Detect which cell encompasses the target text, then output its (X, Y) center coordinate. 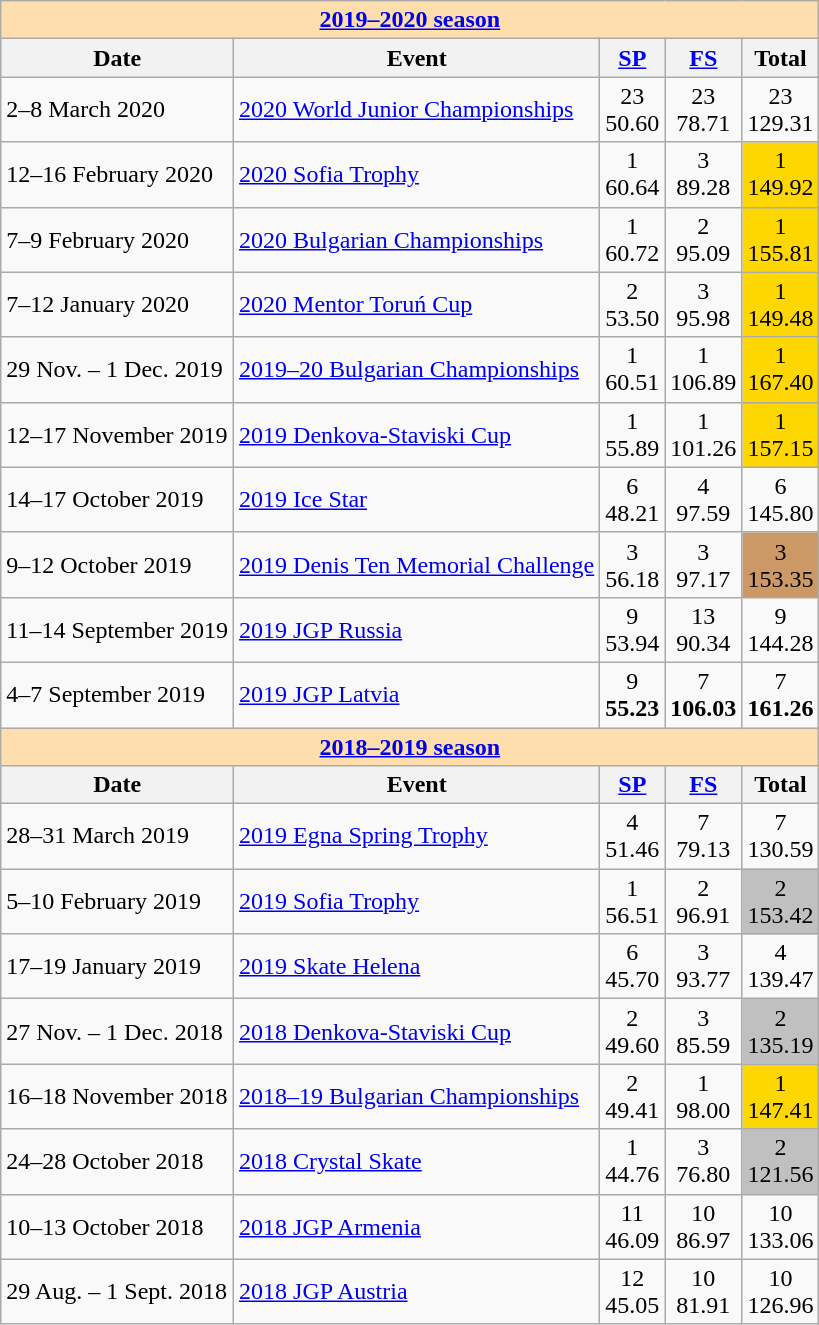
2018–19 Bulgarian Championships (417, 1096)
10 126.96 (780, 1292)
4 139.47 (780, 966)
2019 JGP Latvia (417, 694)
1 167.40 (780, 370)
2 121.56 (780, 1162)
2020 Mentor Toruń Cup (417, 304)
4 97.59 (704, 500)
2 135.19 (780, 1032)
4 51.46 (632, 836)
29 Aug. – 1 Sept. 2018 (118, 1292)
5–10 February 2019 (118, 902)
2–8 March 2020 (118, 110)
1 155.81 (780, 240)
2019 Sofia Trophy (417, 902)
1 56.51 (632, 902)
2018 JGP Austria (417, 1292)
1 157.15 (780, 434)
1 101.26 (704, 434)
2020 Sofia Trophy (417, 174)
2019 Denis Ten Memorial Challenge (417, 564)
23 78.71 (704, 110)
9 53.94 (632, 630)
7 130.59 (780, 836)
4–7 September 2019 (118, 694)
1 60.64 (632, 174)
1 147.41 (780, 1096)
10 81.91 (704, 1292)
1 98.00 (704, 1096)
10–13 October 2018 (118, 1226)
2018–2019 season (410, 747)
23 50.60 (632, 110)
17–19 January 2019 (118, 966)
2 49.41 (632, 1096)
3 97.17 (704, 564)
3 76.80 (704, 1162)
1 106.89 (704, 370)
2018 Denkova-Staviski Cup (417, 1032)
3 95.98 (704, 304)
3 89.28 (704, 174)
3 153.35 (780, 564)
7–12 January 2020 (118, 304)
9 144.28 (780, 630)
2018 Crystal Skate (417, 1162)
2019 JGP Russia (417, 630)
2 53.50 (632, 304)
2018 JGP Armenia (417, 1226)
6 48.21 (632, 500)
29 Nov. – 1 Dec. 2019 (118, 370)
12–16 February 2020 (118, 174)
12–17 November 2019 (118, 434)
1 60.51 (632, 370)
1 60.72 (632, 240)
9 55.23 (632, 694)
2019 Ice Star (417, 500)
7 106.03 (704, 694)
7 79.13 (704, 836)
11–14 September 2019 (118, 630)
1 149.48 (780, 304)
3 85.59 (704, 1032)
2019 Denkova-Staviski Cup (417, 434)
24–28 October 2018 (118, 1162)
2019–2020 season (410, 20)
2020 World Junior Championships (417, 110)
27 Nov. – 1 Dec. 2018 (118, 1032)
14–17 October 2019 (118, 500)
9–12 October 2019 (118, 564)
1 55.89 (632, 434)
28–31 March 2019 (118, 836)
2019 Egna Spring Trophy (417, 836)
3 56.18 (632, 564)
16–18 November 2018 (118, 1096)
11 46.09 (632, 1226)
1 149.92 (780, 174)
2 95.09 (704, 240)
13 90.34 (704, 630)
2019–20 Bulgarian Championships (417, 370)
23 129.31 (780, 110)
1 44.76 (632, 1162)
2 153.42 (780, 902)
2019 Skate Helena (417, 966)
12 45.05 (632, 1292)
10 86.97 (704, 1226)
6 145.80 (780, 500)
6 45.70 (632, 966)
10 133.06 (780, 1226)
2 96.91 (704, 902)
7–9 February 2020 (118, 240)
2 49.60 (632, 1032)
3 93.77 (704, 966)
7 161.26 (780, 694)
2020 Bulgarian Championships (417, 240)
